Extract the (X, Y) coordinate from the center of the cell holding the provided text.  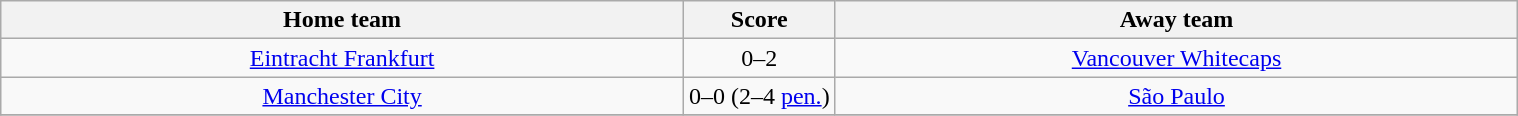
Away team (1176, 20)
Vancouver Whitecaps (1176, 58)
São Paulo (1176, 96)
Eintracht Frankfurt (342, 58)
Score (759, 20)
0–0 (2–4 pen.) (759, 96)
Home team (342, 20)
0–2 (759, 58)
Manchester City (342, 96)
